Capture the cell that displays the provided text and extract its [X, Y] central coordinate. 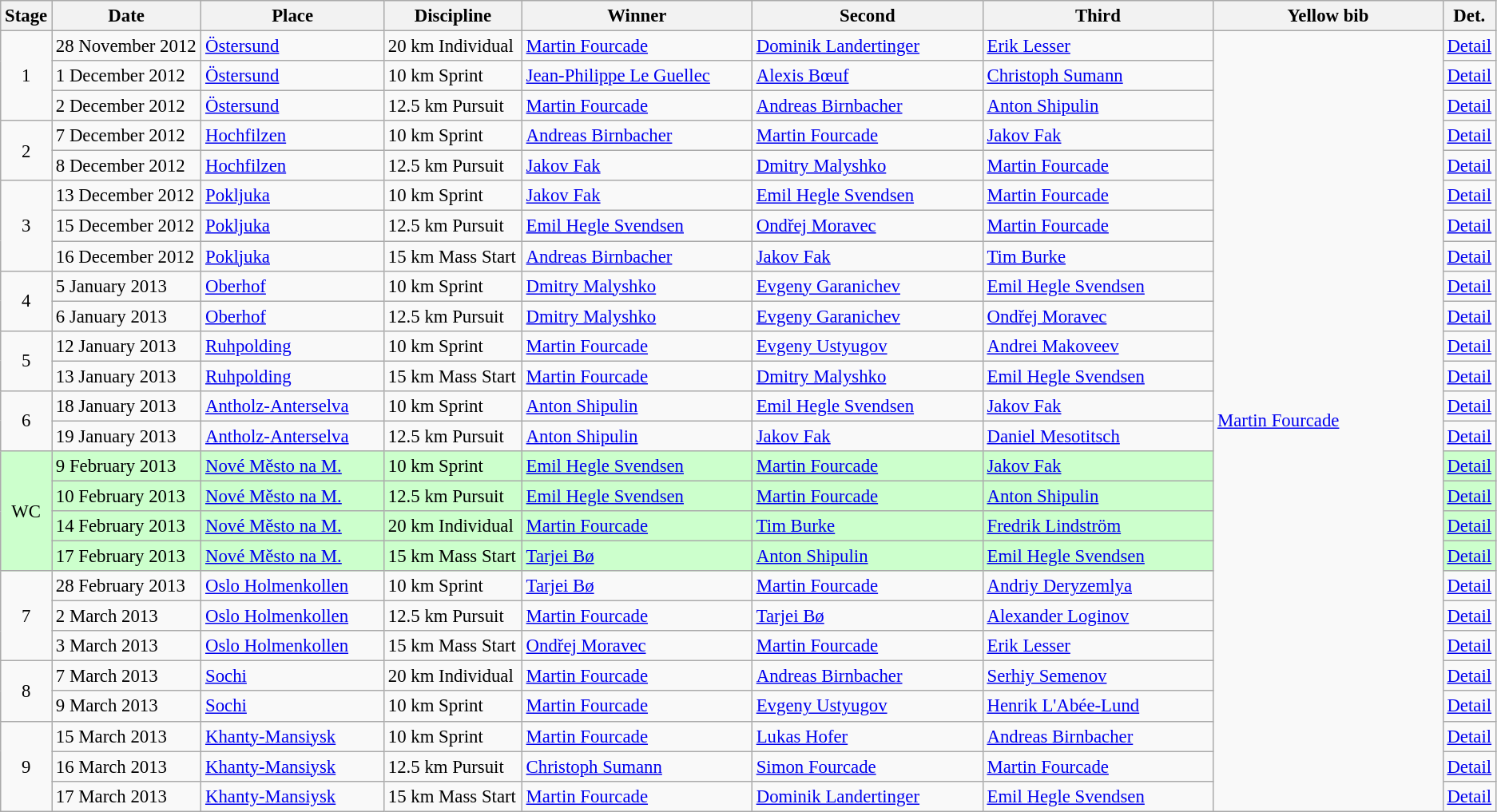
Place [292, 16]
7 December 2012 [126, 136]
Alexander Loginov [1098, 616]
Date [126, 16]
4 [26, 300]
8 December 2012 [126, 166]
5 January 2013 [126, 286]
Third [1098, 16]
5 [26, 361]
Discipline [454, 16]
Simon Fourcade [868, 766]
10 February 2013 [126, 496]
Fredrik Lindström [1098, 526]
Second [868, 16]
7 [26, 616]
3 [26, 225]
Lukas Hofer [868, 736]
17 February 2013 [126, 557]
2 December 2012 [126, 106]
7 March 2013 [126, 676]
8 [26, 691]
Alexis Bœuf [868, 76]
13 January 2013 [126, 376]
15 December 2012 [126, 226]
15 March 2013 [126, 736]
18 January 2013 [126, 406]
28 February 2013 [126, 586]
9 February 2013 [126, 466]
3 March 2013 [126, 646]
Andrei Makoveev [1098, 346]
16 December 2012 [126, 256]
12 January 2013 [126, 346]
Yellow bib [1328, 16]
13 December 2012 [126, 196]
19 January 2013 [126, 436]
6 [26, 422]
2 [26, 150]
16 March 2013 [126, 766]
Daniel Mesotitsch [1098, 436]
2 March 2013 [126, 616]
Det. [1469, 16]
WC [26, 511]
9 March 2013 [126, 707]
6 January 2013 [126, 316]
Jean-Philippe Le Guellec [637, 76]
14 February 2013 [126, 526]
17 March 2013 [126, 796]
Serhiy Semenov [1098, 676]
1 December 2012 [126, 76]
Henrik L'Abée-Lund [1098, 707]
Andriy Deryzemlya [1098, 586]
Stage [26, 16]
9 [26, 766]
Winner [637, 16]
1 [26, 77]
28 November 2012 [126, 46]
